Capture the cell that displays the provided text and extract its (x, y) central coordinate. 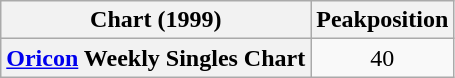
Chart (1999) (156, 20)
40 (382, 58)
Oricon Weekly Singles Chart (156, 58)
Peakposition (382, 20)
